Identify which cell holds the provided text, then report its (X, Y) central coordinate. 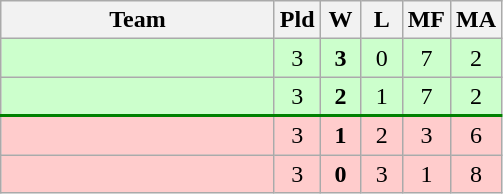
MA (476, 20)
L (382, 20)
8 (476, 173)
Team (138, 20)
6 (476, 136)
MF (426, 20)
W (340, 20)
Pld (297, 20)
